Capture the cell that displays the provided text and extract its [X, Y] central coordinate. 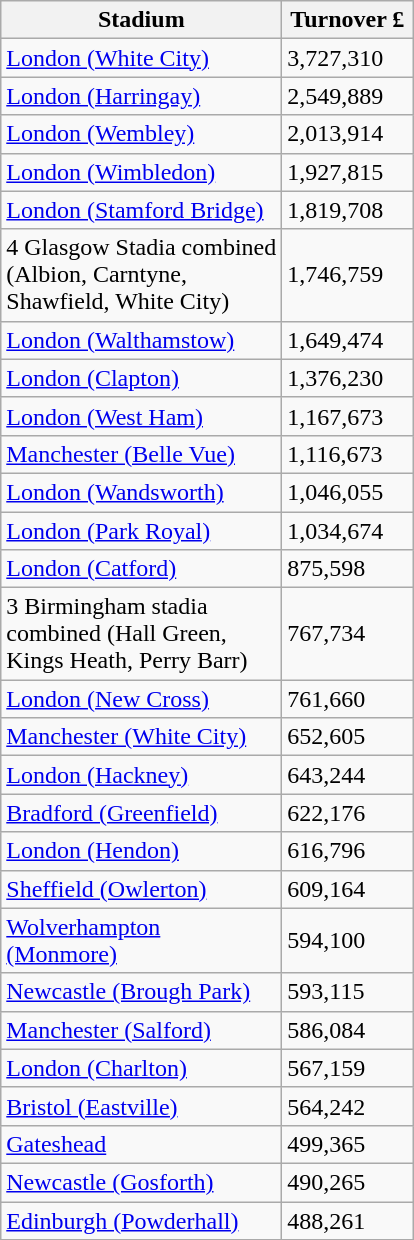
London (Stamford Bridge) [142, 210]
London (White City) [142, 58]
London (Charlton) [142, 1068]
London (Park Royal) [142, 531]
London (Wimbledon) [142, 172]
3,727,310 [348, 58]
Bristol (Eastville) [142, 1106]
875,598 [348, 569]
London (Walthamstow) [142, 340]
Stadium [142, 20]
London (New Cross) [142, 699]
622,176 [348, 813]
586,084 [348, 1030]
761,660 [348, 699]
1,649,474 [348, 340]
652,605 [348, 737]
3 Birmingham stadia combined (Hall Green, Kings Heath, Perry Barr) [142, 634]
Manchester (White City) [142, 737]
1,046,055 [348, 492]
2,013,914 [348, 134]
London (West Ham) [142, 416]
London (Wandsworth) [142, 492]
1,167,673 [348, 416]
1,819,708 [348, 210]
Manchester (Salford) [142, 1030]
593,115 [348, 992]
564,242 [348, 1106]
Turnover £ [348, 20]
1,746,759 [348, 275]
767,734 [348, 634]
Sheffield (Owlerton) [142, 889]
London (Wembley) [142, 134]
643,244 [348, 775]
London (Harringay) [142, 96]
4 Glasgow Stadia combined (Albion, Carntyne, Shawfield, White City) [142, 275]
567,159 [348, 1068]
London (Hackney) [142, 775]
1,034,674 [348, 531]
1,116,673 [348, 454]
Bradford (Greenfield) [142, 813]
Wolverhampton (Monmore) [142, 940]
499,365 [348, 1144]
London (Catford) [142, 569]
1,376,230 [348, 378]
2,549,889 [348, 96]
London (Clapton) [142, 378]
London (Hendon) [142, 851]
Newcastle (Gosforth) [142, 1182]
Newcastle (Brough Park) [142, 992]
490,265 [348, 1182]
594,100 [348, 940]
1,927,815 [348, 172]
Manchester (Belle Vue) [142, 454]
616,796 [348, 851]
609,164 [348, 889]
488,261 [348, 1221]
Edinburgh (Powderhall) [142, 1221]
Gateshead [142, 1144]
